Identify which cell holds the provided text, then report its [X, Y] central coordinate. 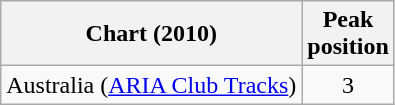
Peakposition [348, 34]
Australia (ARIA Club Tracks) [152, 85]
3 [348, 85]
Chart (2010) [152, 34]
